For the text-containing cell, return its midpoint in [x, y] coordinate format. 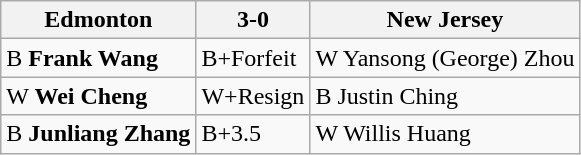
B Justin Ching [445, 96]
W Wei Cheng [98, 96]
B Frank Wang [98, 58]
New Jersey [445, 20]
B+3.5 [253, 134]
W+Resign [253, 96]
Edmonton [98, 20]
W Willis Huang [445, 134]
B Junliang Zhang [98, 134]
B+Forfeit [253, 58]
3-0 [253, 20]
W Yansong (George) Zhou [445, 58]
